Return the (x, y) coordinate for the center point of the cell that contains the specified text.  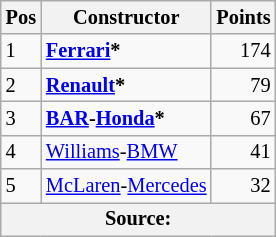
79 (243, 85)
Points (243, 17)
McLaren-Mercedes (126, 186)
2 (21, 85)
4 (21, 152)
3 (21, 118)
Source: (138, 219)
1 (21, 51)
41 (243, 152)
Pos (21, 17)
Williams-BMW (126, 152)
BAR-Honda* (126, 118)
67 (243, 118)
Ferrari* (126, 51)
Constructor (126, 17)
5 (21, 186)
Renault* (126, 85)
174 (243, 51)
32 (243, 186)
